Search for the cell housing the specified text and yield its [X, Y] center coordinate. 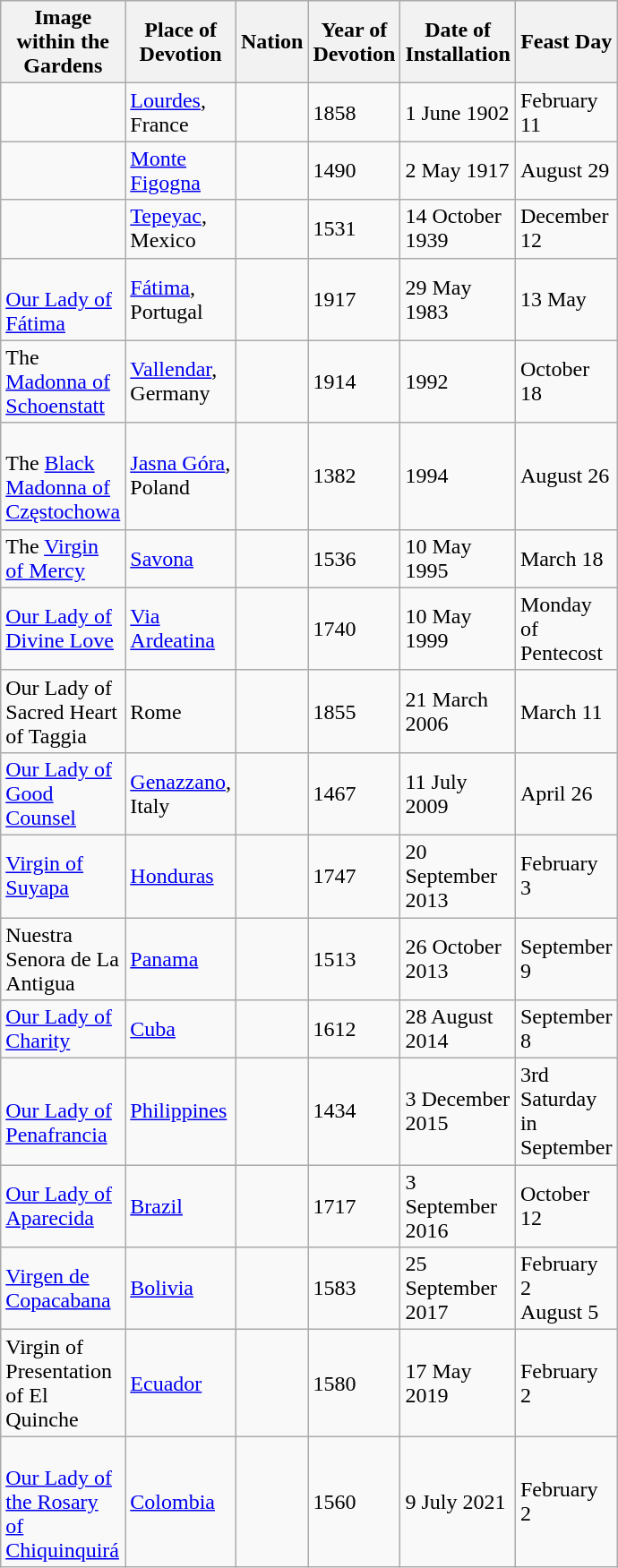
1490 [355, 170]
Tepeyac, Mexico [181, 229]
Brazil [181, 1206]
1513 [355, 958]
1 June 1902 [458, 113]
1917 [355, 299]
Our Lady of Sacred Heart of Taggia [63, 711]
Virgin of Suyapa [63, 876]
3rd Saturday in September [566, 1112]
Savona [181, 559]
28 August 2014 [458, 1030]
1612 [355, 1030]
Place of Devotion [181, 42]
October 18 [566, 381]
February 2 August 5 [566, 1289]
Our Lady of Good Counsel [63, 793]
Colombia [181, 1502]
1531 [355, 229]
3 December 2015 [458, 1112]
September 9 [566, 958]
March 18 [566, 559]
The Madonna of Schoenstatt [63, 381]
9 July 2021 [458, 1502]
Monte Figogna [181, 170]
August 29 [566, 170]
Virgin of Presentation of El Quinche [63, 1383]
The Black Madonna of Częstochowa [63, 476]
2 May 1917 [458, 170]
1855 [355, 711]
Rome [181, 711]
Our Lady of Charity [63, 1030]
10 May 1995 [458, 559]
February 3 [566, 876]
29 May 1983 [458, 299]
Our Lady of Aparecida [63, 1206]
Via Ardeatina [181, 629]
Nation [271, 42]
26 October 2013 [458, 958]
February 11 [566, 113]
Honduras [181, 876]
11 July 2009 [458, 793]
20 September 2013 [458, 876]
Lourdes, France [181, 113]
1747 [355, 876]
Our Lady of Divine Love [63, 629]
Ecuador [181, 1383]
Jasna Góra, Poland [181, 476]
March 11 [566, 711]
Genazzano, Italy [181, 793]
21 March 2006 [458, 711]
April 26 [566, 793]
September 8 [566, 1030]
Our Lady of Penafrancia [63, 1112]
1717 [355, 1206]
December 12 [566, 229]
1580 [355, 1383]
October 12 [566, 1206]
Bolivia [181, 1289]
Image within the Gardens [63, 42]
1467 [355, 793]
August 26 [566, 476]
Vallendar, Germany [181, 381]
1914 [355, 381]
17 May 2019 [458, 1383]
Date of Installation [458, 42]
Our Lady of the Rosary of Chiquinquirá [63, 1502]
1858 [355, 113]
Monday of Pentecost [566, 629]
1740 [355, 629]
1382 [355, 476]
1992 [458, 381]
Our Lady of Fátima [63, 299]
25 September 2017 [458, 1289]
13 May [566, 299]
1560 [355, 1502]
Panama [181, 958]
1583 [355, 1289]
Cuba [181, 1030]
Year of Devotion [355, 42]
Virgen de Copacabana [63, 1289]
1536 [355, 559]
Philippines [181, 1112]
Feast Day [566, 42]
3 September 2016 [458, 1206]
14 October 1939 [458, 229]
1994 [458, 476]
1434 [355, 1112]
10 May 1999 [458, 629]
Nuestra Senora de La Antigua [63, 958]
Fátima, Portugal [181, 299]
The Virgin of Mercy [63, 559]
